Return the (x, y) coordinate for the center point of the cell that contains the specified text.  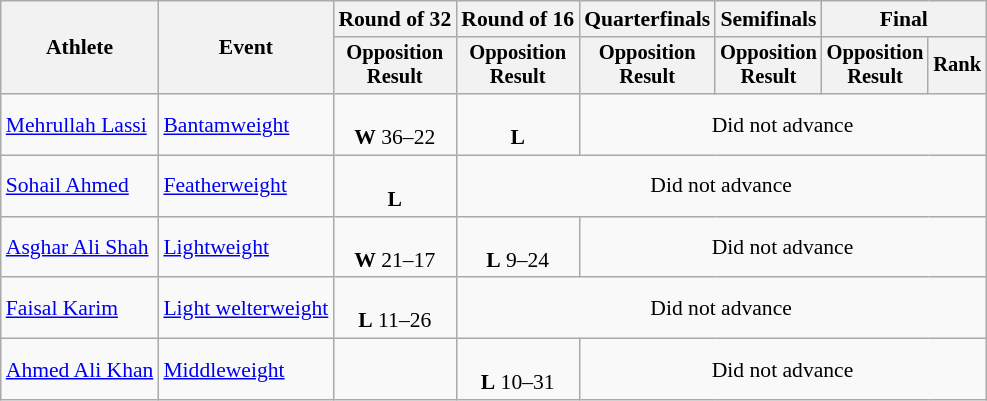
Faisal Karim (80, 308)
Semifinals (768, 19)
Sohail Ahmed (80, 186)
Quarterfinals (647, 19)
Athlete (80, 48)
Middleweight (246, 370)
Round of 16 (518, 19)
L 9–24 (518, 248)
Light welterweight (246, 308)
W 21–17 (394, 248)
Event (246, 48)
L 10–31 (518, 370)
Asghar Ali Shah (80, 248)
L 11–26 (394, 308)
Featherweight (246, 186)
Round of 32 (394, 19)
W 36–22 (394, 124)
Lightweight (246, 248)
Ahmed Ali Khan (80, 370)
Mehrullah Lassi (80, 124)
Final (904, 19)
Bantamweight (246, 124)
Rank (957, 66)
